Search for the cell housing the specified text and yield its (x, y) center coordinate. 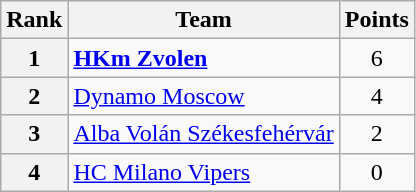
HKm Zvolen (204, 58)
6 (376, 58)
Rank (34, 20)
3 (34, 134)
Dynamo Moscow (204, 96)
1 (34, 58)
HC Milano Vipers (204, 172)
Alba Volán Székesfehérvár (204, 134)
Points (376, 20)
0 (376, 172)
Team (204, 20)
